Search for the cell housing the specified text and yield its (x, y) center coordinate. 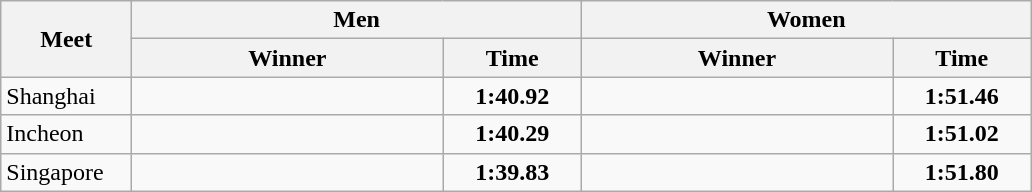
Men (357, 20)
Meet (66, 39)
1:51.80 (962, 172)
Singapore (66, 172)
1:40.29 (512, 134)
1:39.83 (512, 172)
Women (806, 20)
1:51.02 (962, 134)
1:51.46 (962, 96)
Incheon (66, 134)
Shanghai (66, 96)
1:40.92 (512, 96)
